Find where the given text appears and provide that cell's center as (X, Y) coordinate. 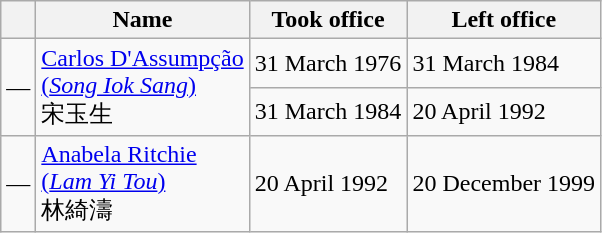
Took office (328, 20)
Left office (504, 20)
20 December 1999 (504, 184)
Anabela Ritchie(Lam Yi Tou)林綺濤 (142, 184)
Name (142, 20)
31 March 1976 (328, 63)
Carlos D'Assumpção(Song Iok Sang)宋玉生 (142, 88)
